Capture the cell that displays the provided text and extract its [x, y] central coordinate. 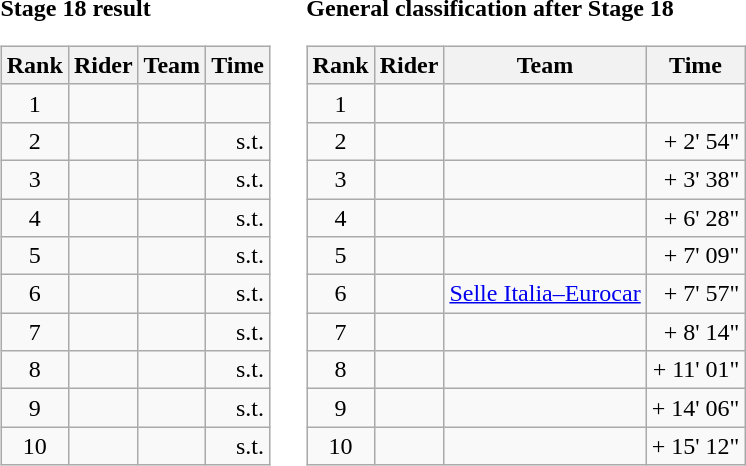
+ 14' 06" [696, 408]
+ 11' 01" [696, 370]
+ 15' 12" [696, 446]
+ 8' 14" [696, 332]
+ 7' 09" [696, 256]
+ 6' 28" [696, 217]
+ 7' 57" [696, 294]
+ 3' 38" [696, 179]
+ 2' 54" [696, 141]
Selle Italia–Eurocar [545, 294]
